Search for the cell housing the specified text and yield its (x, y) center coordinate. 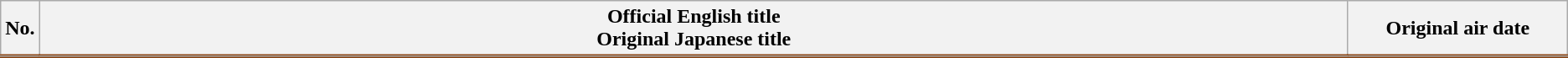
No. (20, 29)
Official English title Original Japanese title (694, 29)
Original air date (1457, 29)
